Pinpoint the cell where the given text exists, returning its [x, y] midpoint coordinate. 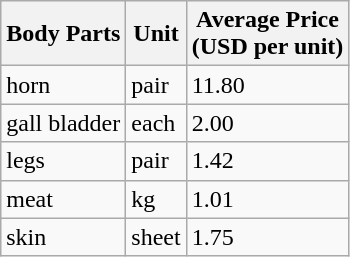
2.00 [268, 123]
gall bladder [64, 123]
skin [64, 237]
meat [64, 199]
11.80 [268, 85]
Average Price(USD per unit) [268, 34]
Body Parts [64, 34]
legs [64, 161]
1.01 [268, 199]
1.75 [268, 237]
each [156, 123]
kg [156, 199]
Unit [156, 34]
horn [64, 85]
sheet [156, 237]
1.42 [268, 161]
